Capture the cell that displays the provided text and extract its [x, y] central coordinate. 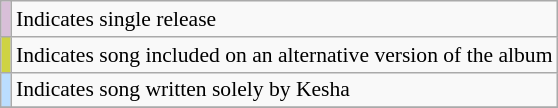
Indicates song written solely by Kesha [284, 90]
Indicates single release [284, 19]
Indicates song included on an alternative version of the album [284, 55]
